Locate the cell with the specified text and output its (X, Y) center coordinate. 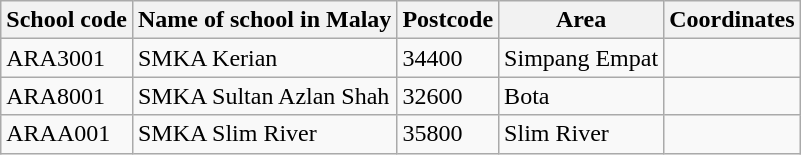
School code (67, 20)
Name of school in Malay (264, 20)
Postcode (448, 20)
ARAA001 (67, 134)
35800 (448, 134)
ARA3001 (67, 58)
32600 (448, 96)
Simpang Empat (582, 58)
ARA8001 (67, 96)
SMKA Sultan Azlan Shah (264, 96)
Coordinates (732, 20)
Bota (582, 96)
SMKA Slim River (264, 134)
Slim River (582, 134)
Area (582, 20)
34400 (448, 58)
SMKA Kerian (264, 58)
